Provide the [X, Y] coordinate of the cell's center where the given text is located.  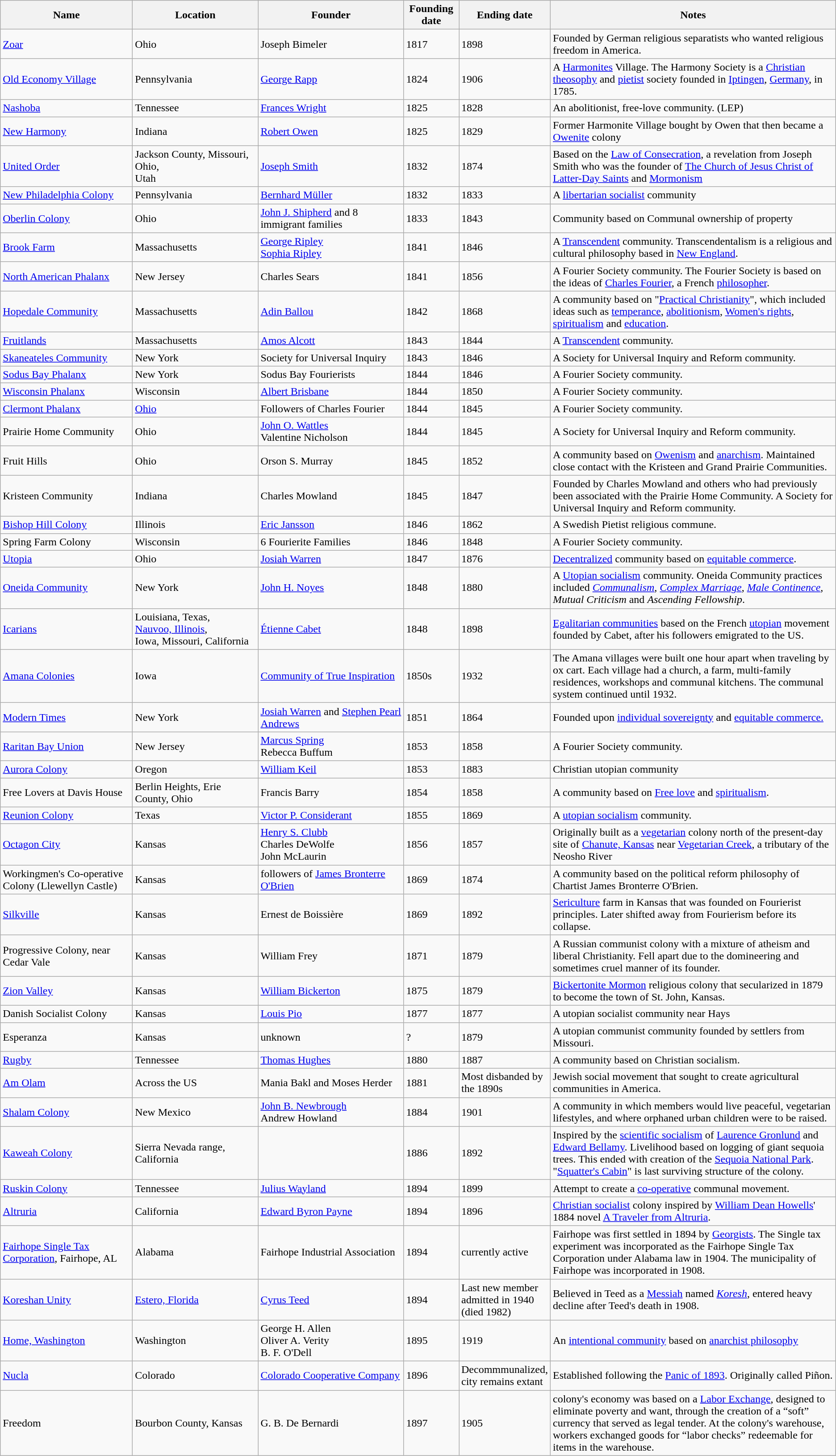
An intentional community based on anarchist philosophy [693, 1341]
1850s [431, 676]
1829 [505, 131]
Eric Jansson [331, 525]
Étienne Cabet [331, 629]
Fairhope Single Tax Corporation, Fairhope, AL [67, 1252]
Illinois [196, 525]
Ruskin Colony [67, 1188]
1864 [505, 717]
Spring Farm Colony [67, 542]
Shalam Colony [67, 1112]
Freedom [67, 1423]
Notes [693, 15]
Nashoba [67, 108]
1850 [505, 392]
United Order [67, 166]
Sericulture farm in Kansas that was founded on Fourierist principles. Later shifted away from Fourierism before its collapse. [693, 915]
Decommmunalized, city remains extant [505, 1376]
Kaweah Colony [67, 1153]
A utopian socialism community. [693, 816]
Founded by German religious separatists who wanted religious freedom in America. [693, 44]
1817 [431, 44]
Founder [331, 15]
George RipleySophia Ripley [331, 247]
Cyrus Teed [331, 1300]
A utopian socialist community near Hays [693, 1014]
1895 [431, 1341]
1887 [505, 1060]
George Rapp [331, 79]
1851 [431, 717]
A Swedish Pietist religious commune. [693, 525]
Bourbon County, Kansas [196, 1423]
Texas [196, 816]
1884 [431, 1112]
Louisiana, Texas,Nauvoo, Illinois,Iowa, Missouri, California [196, 629]
Charles Mowland [331, 496]
Zoar [67, 44]
California [196, 1211]
1868 [505, 311]
William Keil [331, 769]
Robert Owen [331, 131]
Jewish social movement that sought to create agricultural communities in America. [693, 1083]
Jackson County, Missouri, Ohio, Utah [196, 166]
Community of True Inspiration [331, 676]
Egalitarian communities based on the French utopian movement founded by Cabet, after his followers emigrated to the US. [693, 629]
Believed in Teed as a Messiah named Koresh, entered heavy decline after Teed's death in 1908. [693, 1300]
Attempt to create a co-operative communal movement. [693, 1188]
1919 [505, 1341]
Koreshan Unity [67, 1300]
Henry S. ClubbCharles DeWolfeJohn McLaurin [331, 845]
A community based on Free love and spiritualism. [693, 792]
Iowa [196, 676]
Estero, Florida [196, 1300]
A Transcendent community. [693, 340]
Oneida Community [67, 588]
Workingmen's Co-operative Colony (Llewellyn Castle) [67, 880]
Altruria [67, 1211]
? [431, 1037]
1852 [505, 461]
George H. AllenOliver A. VerityB. F. O'Dell [331, 1341]
1842 [431, 311]
Hopedale Community [67, 311]
Silkville [67, 915]
Utopia [67, 559]
Bernhard Müller [331, 195]
Brook Farm [67, 247]
New Philadelphia Colony [67, 195]
1854 [431, 792]
Francis Barry [331, 792]
1855 [431, 816]
Bickertonite Mormon religious colony that secularized in 1879 to become the town of St. John, Kansas. [693, 991]
Last new member admitted in 1940 (died 1982) [505, 1300]
1932 [505, 676]
Location [196, 15]
A community based on Owenism and anarchism. Maintained close contact with the Kristeen and Grand Prairie Communities. [693, 461]
Octagon City [67, 845]
Amana Colonies [67, 676]
Alabama [196, 1252]
William Frey [331, 956]
John H. Noyes [331, 588]
Christian utopian community [693, 769]
A libertarian socialist community [693, 195]
Joseph Bimeler [331, 44]
Oberlin Colony [67, 218]
Zion Valley [67, 991]
Edward Byron Payne [331, 1211]
Josiah Warren and Stephen Pearl Andrews [331, 717]
Kristeen Community [67, 496]
1862 [505, 525]
A Harmonites Village. The Harmony Society is a Christian theosophy and pietist society founded in Iptingen, Germany, in 1785. [693, 79]
1897 [431, 1423]
New Harmony [67, 131]
1901 [505, 1112]
Wisconsin Phalanx [67, 392]
A Fourier Society community. The Fourier Society is based on the ideas of Charles Fourier, a French philosopher. [693, 276]
Danish Socialist Colony [67, 1014]
Followers of Charles Fourier [331, 409]
A community in which members would live peaceful, vegetarian lifestyles, and where orphaned urban children were to be raised. [693, 1112]
Louis Pio [331, 1014]
Christian socialist colony inspired by William Dean Howells' 1884 novel A Traveler from Altruria. [693, 1211]
Oregon [196, 769]
Ending date [505, 15]
Rugby [67, 1060]
Adin Ballou [331, 311]
Prairie Home Community [67, 431]
William Bickerton [331, 991]
Founded upon individual sovereignty and equitable commerce. [693, 717]
A community based on the political reform philosophy of Chartist James Bronterre O'Brien. [693, 880]
1876 [505, 559]
A community based on "Practical Christianity", which included ideas such as temperance, abolitionism, Women's rights, spiritualism and education. [693, 311]
Joseph Smith [331, 166]
Esperanza [67, 1037]
1899 [505, 1188]
Reunion Colony [67, 816]
Fruitlands [67, 340]
unknown [331, 1037]
1906 [505, 79]
Nucla [67, 1376]
An abolitionist, free-love community. (LEP) [693, 108]
Clermont Phalanx [67, 409]
Sodus Bay Fourierists [331, 375]
Community based on Communal ownership of property [693, 218]
John B. NewbroughAndrew Howland [331, 1112]
Fairhope Industrial Association [331, 1252]
Berlin Heights, Erie County, Ohio [196, 792]
Albert Brisbane [331, 392]
1875 [431, 991]
1881 [431, 1083]
Orson S. Murray [331, 461]
John J. Shipherd and 8 immigrant families [331, 218]
1886 [431, 1153]
Josiah Warren [331, 559]
A utopian communist community founded by settlers from Missouri. [693, 1037]
A community based on Christian socialism. [693, 1060]
Originally built as a vegetarian colony north of the present-day site of Chanute, Kansas near Vegetarian Creek, a tributary of the Neosho River [693, 845]
Mania Bakl and Moses Herder [331, 1083]
Marcus SpringRebecca Buffum [331, 746]
Old Economy Village [67, 79]
1871 [431, 956]
Bishop Hill Colony [67, 525]
Modern Times [67, 717]
Skaneateles Community [67, 358]
Based on the Law of Consecration, a revelation from Joseph Smith who was the founder of The Church of Jesus Christ of Latter-Day Saints and Mormonism [693, 166]
Established following the Panic of 1893. Originally called Piñon. [693, 1376]
Colorado Cooperative Company [331, 1376]
Thomas Hughes [331, 1060]
Society for Universal Inquiry [331, 358]
North American Phalanx [67, 276]
John O. WattlesValentine Nicholson [331, 431]
Icarians [67, 629]
currently active [505, 1252]
Colorado [196, 1376]
Washington [196, 1341]
Ernest de Boissière [331, 915]
New Mexico [196, 1112]
Progressive Colony, near Cedar Vale [67, 956]
Fruit Hills [67, 461]
Most disbanded by the 1890s [505, 1083]
A Transcendent community. Transcendentalism is a religious and cultural philosophy based in New England. [693, 247]
Raritan Bay Union [67, 746]
6 Fourierite Families [331, 542]
Sodus Bay Phalanx [67, 375]
1905 [505, 1423]
Name [67, 15]
Founding date [431, 15]
Charles Sears [331, 276]
Frances Wright [331, 108]
Aurora Colony [67, 769]
1883 [505, 769]
Former Harmonite Village bought by Owen that then became a Owenite colony [693, 131]
1824 [431, 79]
1828 [505, 108]
Amos Alcott [331, 340]
Free Lovers at Davis House [67, 792]
Victor P. Considerant [331, 816]
1857 [505, 845]
Am Olam [67, 1083]
Decentralized community based on equitable commerce. [693, 559]
Julius Wayland [331, 1188]
followers of James Bronterre O'Brien [331, 880]
G. B. De Bernardi [331, 1423]
Home, Washington [67, 1341]
Sierra Nevada range, California [196, 1153]
Across the US [196, 1083]
